Find where the given text appears and provide that cell's center as [x, y] coordinate. 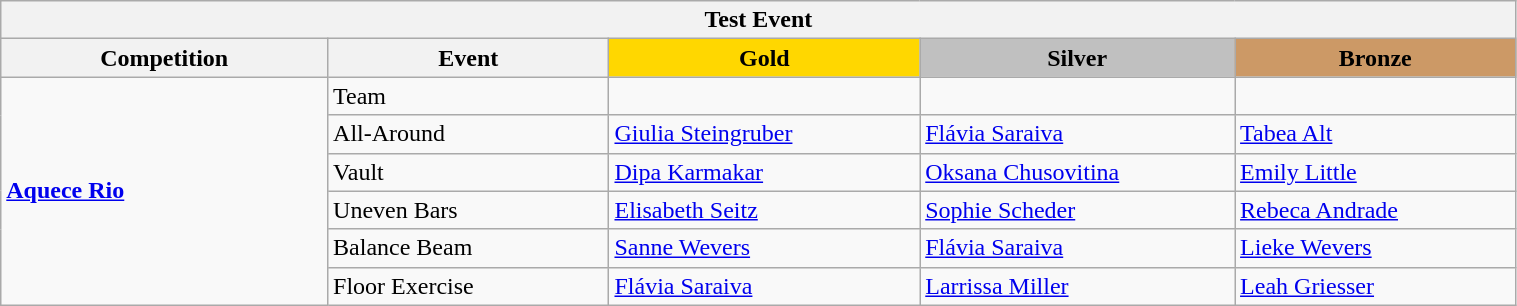
Emily Little [1376, 172]
Giulia Steingruber [764, 134]
Lieke Wevers [1376, 248]
Oksana Chusovitina [1078, 172]
Gold [764, 58]
Team [468, 96]
Tabea Alt [1376, 134]
All-Around [468, 134]
Uneven Bars [468, 210]
Vault [468, 172]
Balance Beam [468, 248]
Elisabeth Seitz [764, 210]
Sanne Wevers [764, 248]
Aquece Rio [164, 191]
Competition [164, 58]
Floor Exercise [468, 286]
Event [468, 58]
Sophie Scheder [1078, 210]
Larrissa Miller [1078, 286]
Rebeca Andrade [1376, 210]
Test Event [758, 20]
Dipa Karmakar [764, 172]
Bronze [1376, 58]
Silver [1078, 58]
Leah Griesser [1376, 286]
